Output the [x, y] coordinate of the center of the cell containing the given text.  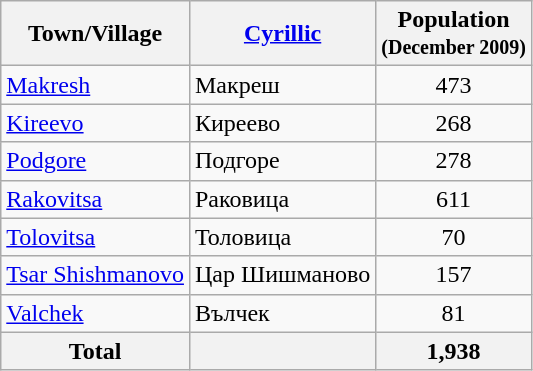
70 [454, 237]
278 [454, 161]
Cyrillic [282, 34]
Podgore [96, 161]
1,938 [454, 351]
Цар Шишманово [282, 275]
611 [454, 199]
Киреево [282, 123]
Tsar Shishmanovo [96, 275]
Kireevo [96, 123]
157 [454, 275]
Толовица [282, 237]
Town/Village [96, 34]
81 [454, 313]
Вълчек [282, 313]
Подгоре [282, 161]
Раковица [282, 199]
Макреш [282, 85]
473 [454, 85]
Makresh [96, 85]
Valchek [96, 313]
Total [96, 351]
Population(December 2009) [454, 34]
Rakovitsa [96, 199]
268 [454, 123]
Tolovitsa [96, 237]
